Output the [x, y] coordinate of the center of the cell containing the given text.  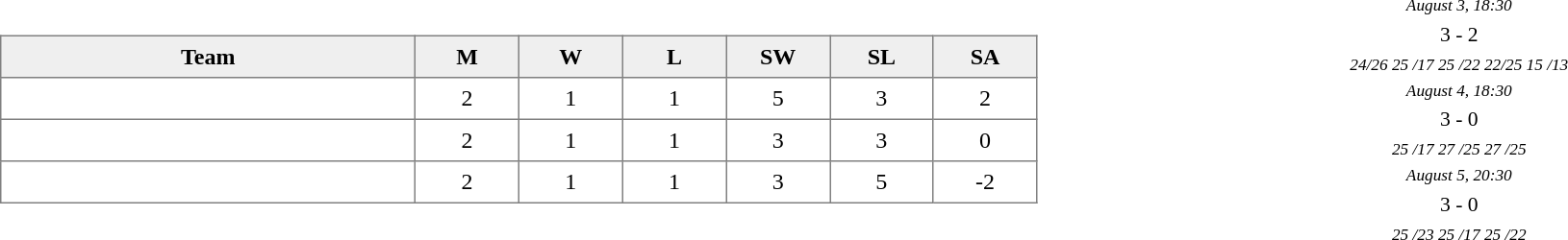
SA [985, 57]
M [468, 57]
SL [881, 57]
W [570, 57]
0 [985, 140]
3 - 2 [1459, 35]
Team [208, 57]
SW [778, 57]
L [674, 57]
-2 [985, 182]
